Locate the cell with the specified text and output its (X, Y) center coordinate. 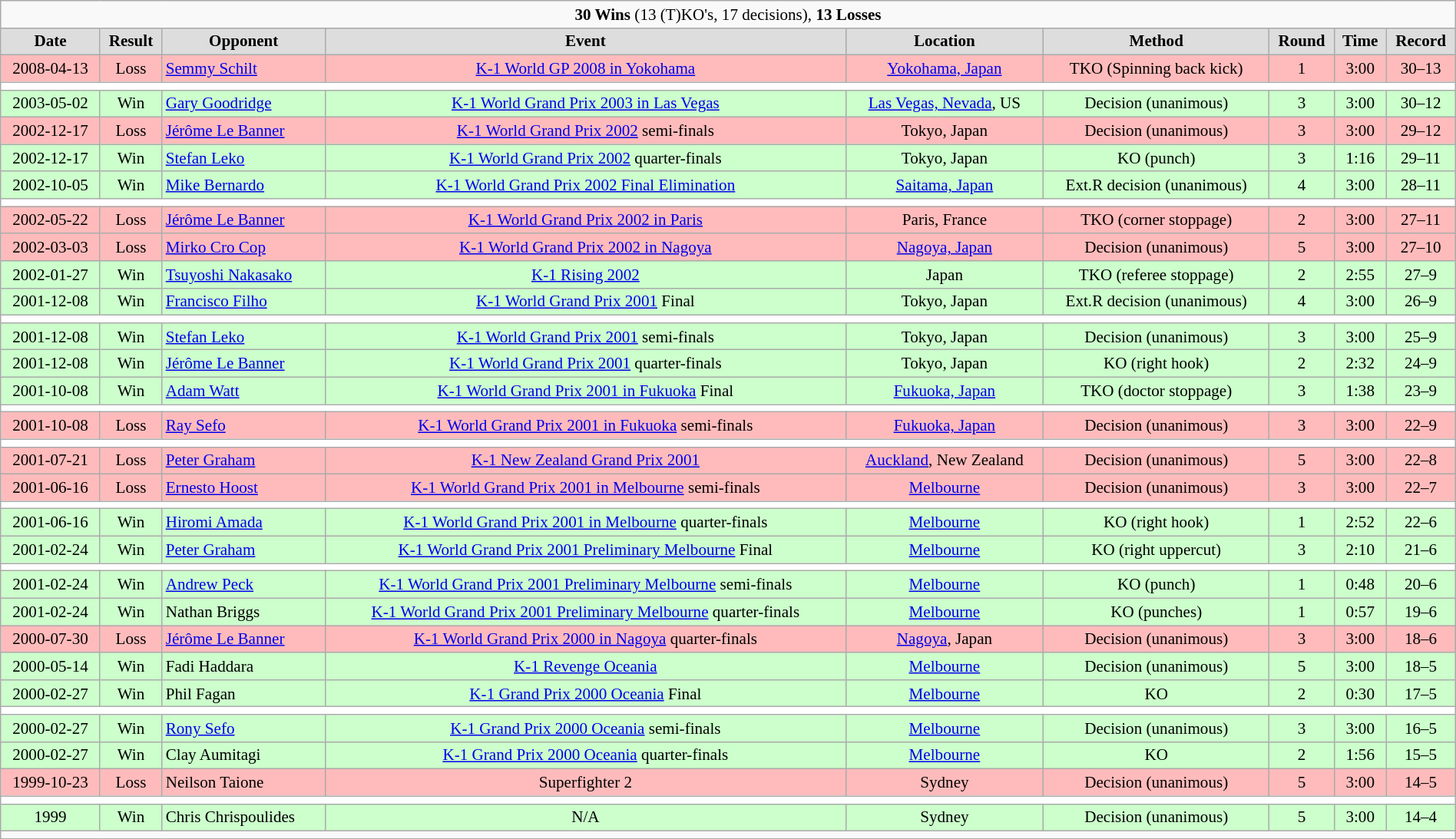
Semmy Schilt (244, 69)
N/A (586, 817)
Location (945, 41)
K-1 World Grand Prix 2000 in Nagoya quarter-finals (586, 639)
Rony Sefo (244, 728)
27–10 (1421, 247)
K-1 World Grand Prix 2001 Preliminary Melbourne Final (586, 550)
Round (1302, 41)
Paris, France (945, 220)
2003-05-02 (51, 103)
Record (1421, 41)
2002-01-27 (51, 275)
19–6 (1421, 611)
Ray Sefo (244, 425)
Time (1359, 41)
23–9 (1421, 390)
K-1 World Grand Prix 2001 in Melbourne semi-finals (586, 488)
TKO (referee stoppage) (1157, 275)
Method (1157, 41)
KO (punches) (1157, 611)
K-1 Revenge Oceania (586, 666)
Japan (945, 275)
K-1 World Grand Prix 2001 quarter-finals (586, 364)
Yokohama, Japan (945, 69)
K-1 World GP 2008 in Yokohama (586, 69)
14–4 (1421, 817)
1999-10-23 (51, 783)
2000-05-14 (51, 666)
Auckland, New Zealand (945, 461)
K-1 Grand Prix 2000 Oceania quarter-finals (586, 755)
0:30 (1359, 692)
K-1 World Grand Prix 2001 in Fukuoka Final (586, 390)
K-1 Grand Prix 2000 Oceania Final (586, 692)
2002-03-03 (51, 247)
K-1 World Grand Prix 2001 Final (586, 301)
1:16 (1359, 158)
2:55 (1359, 275)
18–5 (1421, 666)
1:56 (1359, 755)
0:57 (1359, 611)
K-1 World Grand Prix 2001 Preliminary Melbourne semi-finals (586, 585)
Chris Chrispoulides (244, 817)
K-1 World Grand Prix 2002 in Nagoya (586, 247)
28–11 (1421, 184)
2002-10-05 (51, 184)
TKO (corner stoppage) (1157, 220)
K-1 World Grand Prix 2001 in Melbourne quarter-finals (586, 522)
26–9 (1421, 301)
21–6 (1421, 550)
K-1 World Grand Prix 2003 in Las Vegas (586, 103)
K-1 Grand Prix 2000 Oceania semi-finals (586, 728)
Phil Fagan (244, 692)
Event (586, 41)
2:52 (1359, 522)
22–7 (1421, 488)
30–12 (1421, 103)
22–6 (1421, 522)
17–5 (1421, 692)
Saitama, Japan (945, 184)
K-1 World Grand Prix 2001 semi-finals (586, 336)
Mirko Cro Cop (244, 247)
Las Vegas, Nevada, US (945, 103)
25–9 (1421, 336)
Clay Aumitagi (244, 755)
K-1 New Zealand Grand Prix 2001 (586, 461)
Neilson Taione (244, 783)
16–5 (1421, 728)
K-1 World Grand Prix 2002 semi-finals (586, 130)
K-1 Rising 2002 (586, 275)
24–9 (1421, 364)
2:10 (1359, 550)
29–12 (1421, 130)
Opponent (244, 41)
Ernesto Hoost (244, 488)
Hiromi Amada (244, 522)
KO (right uppercut) (1157, 550)
K-1 World Grand Prix 2001 in Fukuoka semi-finals (586, 425)
2000-07-30 (51, 639)
Adam Watt (244, 390)
Andrew Peck (244, 585)
1:38 (1359, 390)
K-1 World Grand Prix 2002 Final Elimination (586, 184)
18–6 (1421, 639)
15–5 (1421, 755)
0:48 (1359, 585)
2002-05-22 (51, 220)
Nathan Briggs (244, 611)
K-1 World Grand Prix 2002 in Paris (586, 220)
Fadi Haddara (244, 666)
Date (51, 41)
1999 (51, 817)
22–9 (1421, 425)
TKO (Spinning back kick) (1157, 69)
Mike Bernardo (244, 184)
Result (131, 41)
27–11 (1421, 220)
TKO (doctor stoppage) (1157, 390)
30 Wins (13 (T)KO's, 17 decisions), 13 Losses (728, 14)
K-1 World Grand Prix 2002 quarter-finals (586, 158)
Gary Goodridge (244, 103)
14–5 (1421, 783)
Francisco Filho (244, 301)
20–6 (1421, 585)
K-1 World Grand Prix 2001 Preliminary Melbourne quarter-finals (586, 611)
29–11 (1421, 158)
2008-04-13 (51, 69)
2001-07-21 (51, 461)
30–13 (1421, 69)
Tsuyoshi Nakasako (244, 275)
2:32 (1359, 364)
27–9 (1421, 275)
22–8 (1421, 461)
Superfighter 2 (586, 783)
